Capture the cell that displays the provided text and extract its (X, Y) central coordinate. 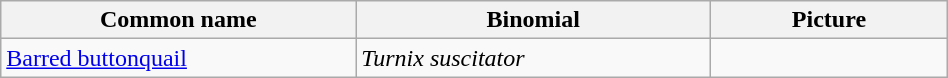
Common name (178, 20)
Barred buttonquail (178, 58)
Picture (830, 20)
Turnix suscitator (534, 58)
Binomial (534, 20)
